For the text-containing cell, return its midpoint in [x, y] coordinate format. 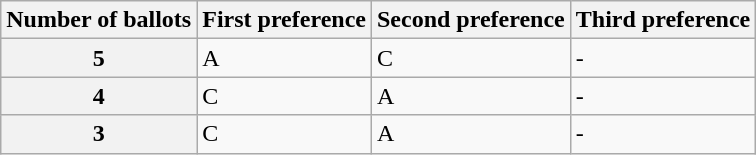
First preference [284, 20]
Number of ballots [99, 20]
Third preference [662, 20]
Second preference [470, 20]
4 [99, 96]
5 [99, 58]
3 [99, 134]
